Detect which cell encompasses the target text, then output its (x, y) center coordinate. 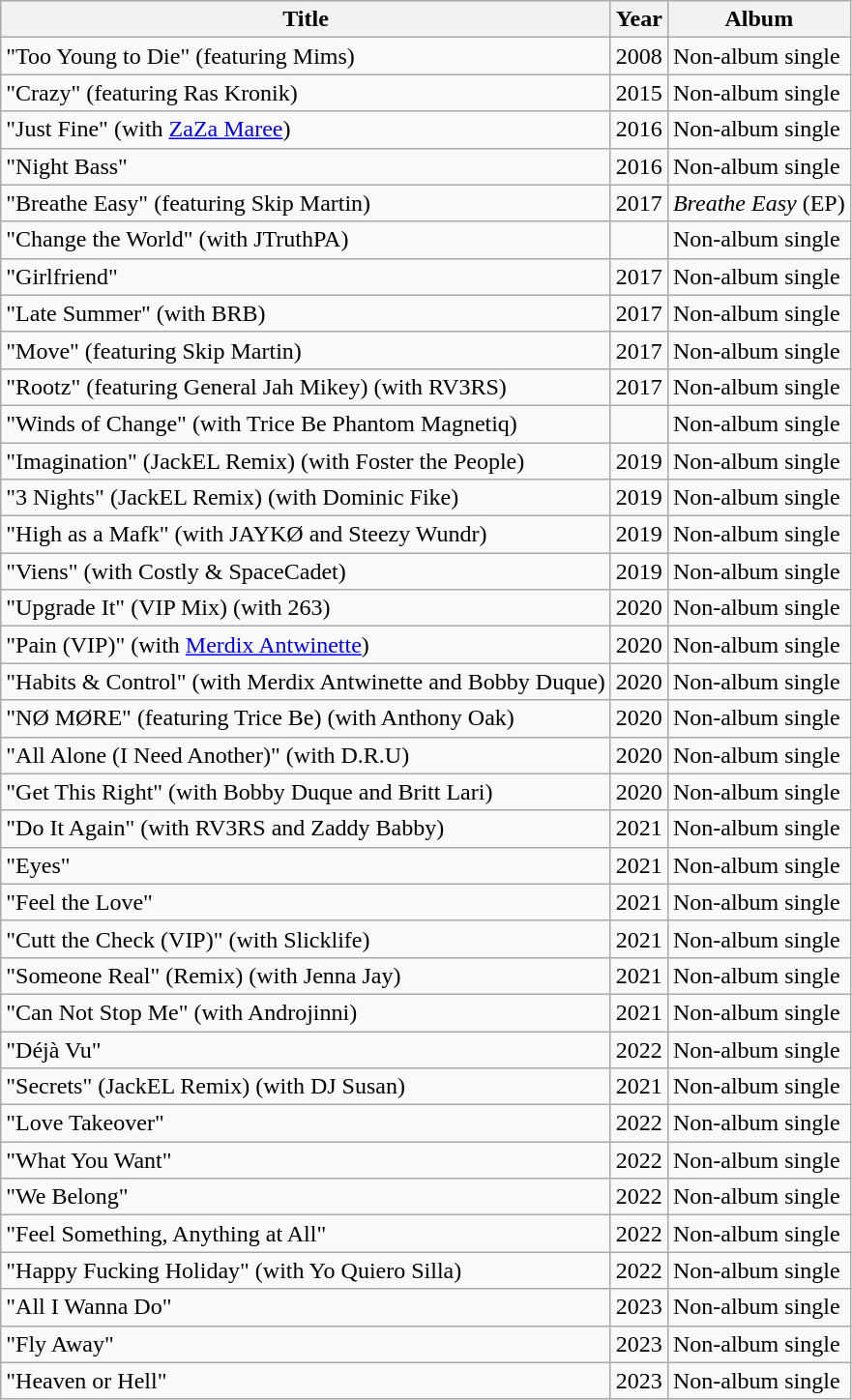
"All I Wanna Do" (306, 1307)
Title (306, 19)
"Pain (VIP)" (with Merdix Antwinette) (306, 645)
"Upgrade It" (VIP Mix) (with 263) (306, 608)
"Love Takeover" (306, 1123)
2008 (638, 56)
"Rootz" (featuring General Jah Mikey) (with RV3RS) (306, 387)
"Breathe Easy" (featuring Skip Martin) (306, 203)
"Night Bass" (306, 166)
"Cutt the Check (VIP)" (with Slicklife) (306, 939)
"Heaven or Hell" (306, 1381)
"Secrets" (JackEL Remix) (with DJ Susan) (306, 1087)
"Winds of Change" (with Trice Be Phantom Magnetiq) (306, 423)
"Move" (featuring Skip Martin) (306, 350)
"Déjà Vu" (306, 1049)
"Eyes" (306, 865)
"Habits & Control" (with Merdix Antwinette and Bobby Duque) (306, 682)
Breathe Easy (EP) (758, 203)
Album (758, 19)
"Happy Fucking Holiday" (with Yo Quiero Silla) (306, 1270)
"Someone Real" (Remix) (with Jenna Jay) (306, 976)
"Get This Right" (with Bobby Duque and Britt Lari) (306, 792)
"All Alone (I Need Another)" (with D.R.U) (306, 755)
"Do It Again" (with RV3RS and Zaddy Babby) (306, 829)
"Too Young to Die" (featuring Mims) (306, 56)
2015 (638, 93)
"Feel the Love" (306, 902)
"Can Not Stop Me" (with Androjinni) (306, 1012)
"Imagination" (JackEL Remix) (with Foster the People) (306, 461)
"NØ MØRE" (featuring Trice Be) (with Anthony Oak) (306, 718)
"3 Nights" (JackEL Remix) (with Dominic Fike) (306, 498)
"Late Summer" (with BRB) (306, 313)
"We Belong" (306, 1197)
"Just Fine" (with ZaZa Maree) (306, 130)
"Feel Something, Anything at All" (306, 1234)
"Change the World" (with JTruthPA) (306, 240)
"Viens" (with Costly & SpaceCadet) (306, 571)
"Fly Away" (306, 1344)
"Girlfriend" (306, 277)
"High as a Mafk" (with JAYKØ and Steezy Wundr) (306, 535)
"What You Want" (306, 1160)
"Crazy" (featuring Ras Kronik) (306, 93)
Year (638, 19)
